Return the (x, y) coordinate for the center point of the cell that contains the specified text.  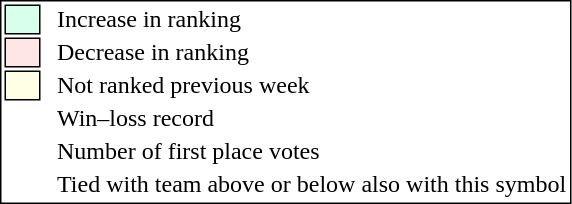
Tied with team above or below also with this symbol (312, 185)
Not ranked previous week (312, 85)
Decrease in ranking (312, 53)
Win–loss record (312, 119)
Number of first place votes (312, 151)
Increase in ranking (312, 19)
